Return the [x, y] coordinate for the center point of the cell that contains the specified text.  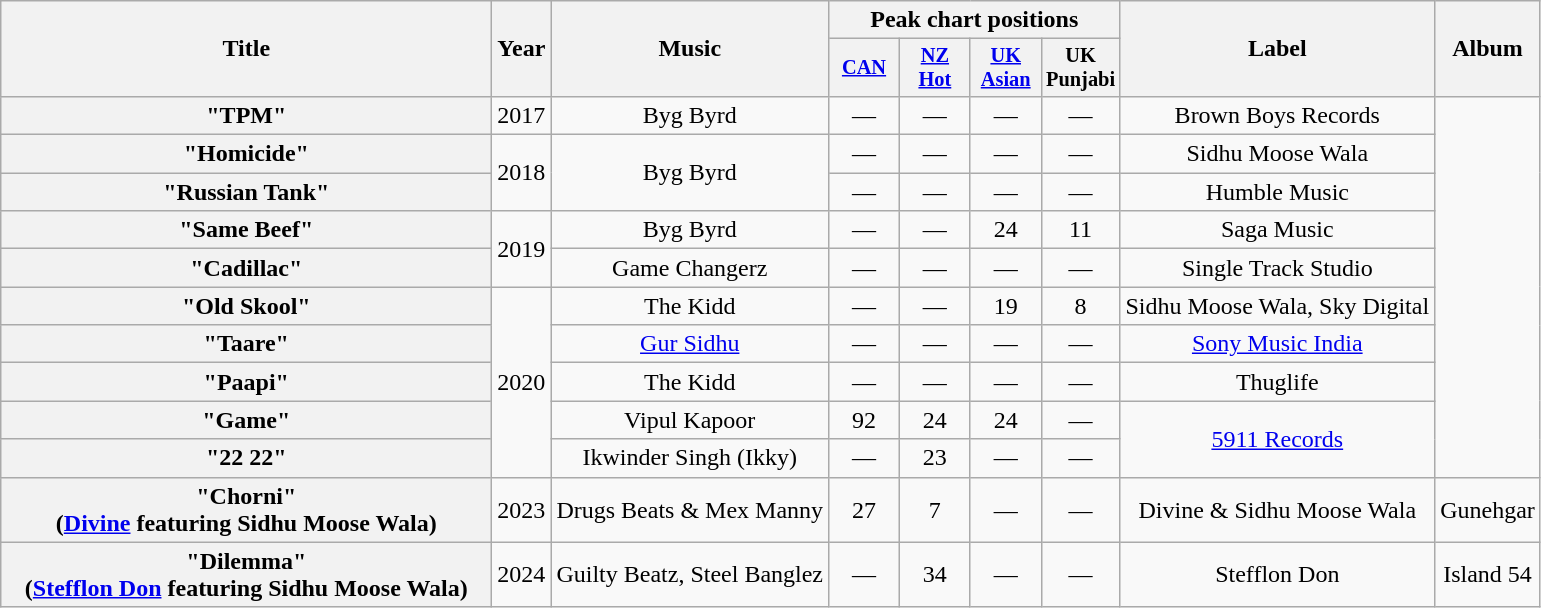
"Old Skool" [246, 306]
8 [1080, 306]
5911 Records [1278, 439]
Gur Sidhu [690, 344]
"Paapi" [246, 382]
Drugs Beats & Mex Manny [690, 510]
2024 [522, 574]
27 [864, 510]
Peak chart positions [974, 20]
2019 [522, 249]
Game Changerz [690, 268]
"Cadillac" [246, 268]
2020 [522, 382]
NZHot [934, 68]
19 [1006, 306]
Thuglife [1278, 382]
Sidhu Moose Wala [1278, 154]
Gunehgar [1488, 510]
34 [934, 574]
"Taare" [246, 344]
Island 54 [1488, 574]
7 [934, 510]
CAN [864, 68]
Label [1278, 49]
"Chorni" (Divine featuring Sidhu Moose Wala) [246, 510]
Guilty Beatz, Steel Banglez [690, 574]
Divine & Sidhu Moose Wala [1278, 510]
23 [934, 458]
Brown Boys Records [1278, 115]
UK Asian [1006, 68]
Saga Music [1278, 230]
Year [522, 49]
2017 [522, 115]
Album [1488, 49]
Ikwinder Singh (Ikky) [690, 458]
Vipul Kapoor [690, 420]
92 [864, 420]
"Same Beef" [246, 230]
2023 [522, 510]
Music [690, 49]
Sony Music India [1278, 344]
"Game" [246, 420]
Title [246, 49]
"Homicide" [246, 154]
Humble Music [1278, 192]
"TPM" [246, 115]
Stefflon Don [1278, 574]
"Dilemma" (Stefflon Don featuring Sidhu Moose Wala) [246, 574]
11 [1080, 230]
"22 22" [246, 458]
Sidhu Moose Wala, Sky Digital [1278, 306]
Single Track Studio [1278, 268]
2018 [522, 173]
"Russian Tank" [246, 192]
UK Punjabi [1080, 68]
